Capture the cell that displays the provided text and extract its (x, y) central coordinate. 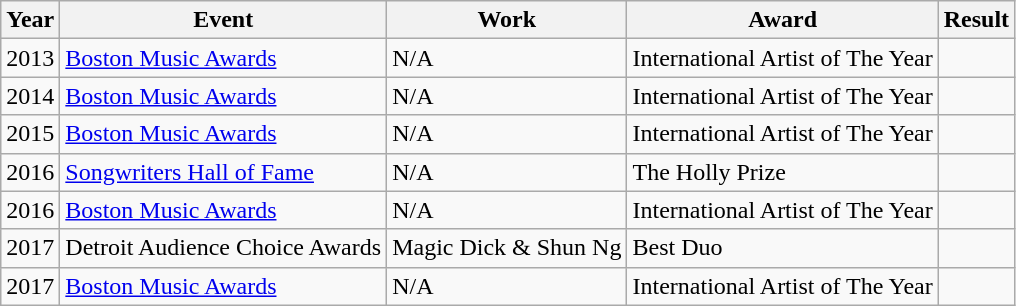
Songwriters Hall of Fame (224, 172)
2015 (30, 134)
Detroit Audience Choice Awards (224, 248)
Result (976, 20)
Work (507, 20)
Best Duo (782, 248)
Magic Dick & Shun Ng (507, 248)
Award (782, 20)
The Holly Prize (782, 172)
2014 (30, 96)
Year (30, 20)
2013 (30, 58)
Event (224, 20)
